Provide the [X, Y] coordinate of the cell's center where the given text is located.  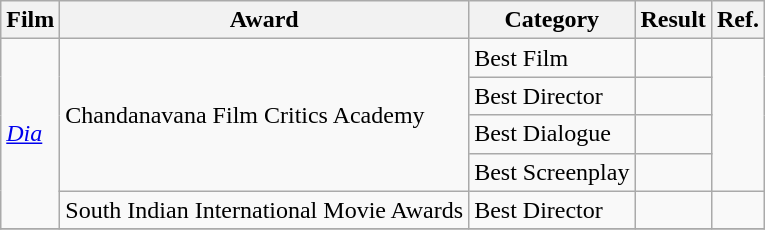
Best Film [552, 58]
Award [264, 20]
Film [30, 20]
Category [552, 20]
South Indian International Movie Awards [264, 210]
Chandanavana Film Critics Academy [264, 115]
Result [673, 20]
Best Screenplay [552, 172]
Best Dialogue [552, 134]
Ref. [738, 20]
Dia [30, 134]
